Return the [X, Y] coordinate for the center point of the cell that contains the specified text.  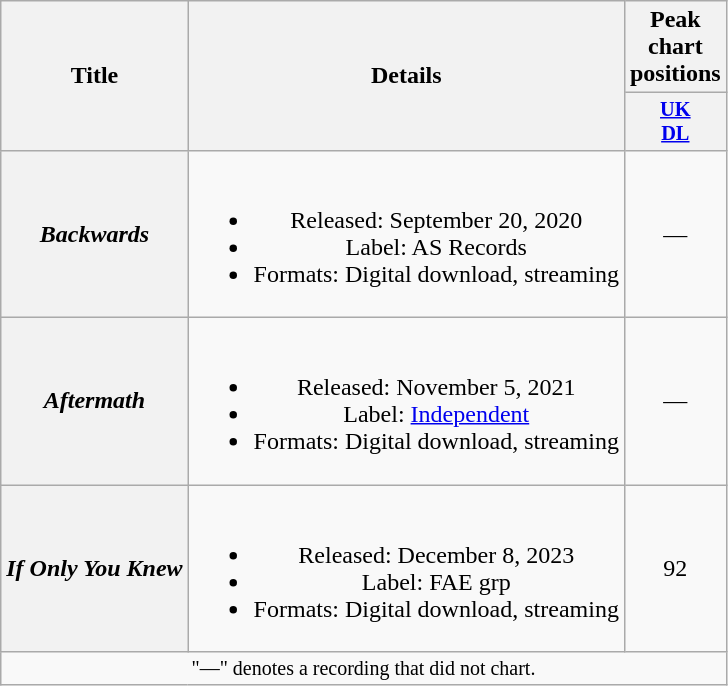
92 [675, 568]
Peak chart positions [675, 47]
Released: November 5, 2021Label: IndependentFormats: Digital download, streaming [406, 402]
Aftermath [94, 402]
"—" denotes a recording that did not chart. [364, 668]
Released: December 8, 2023Label: FAE grpFormats: Digital download, streaming [406, 568]
UKDL [675, 122]
Details [406, 76]
If Only You Knew [94, 568]
Released: September 20, 2020Label: AS RecordsFormats: Digital download, streaming [406, 234]
Backwards [94, 234]
Title [94, 76]
